For the text-containing cell, return its midpoint in [x, y] coordinate format. 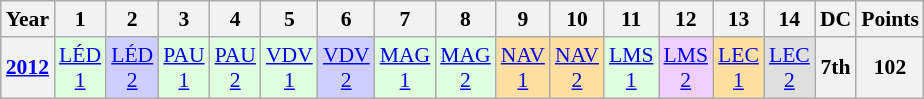
LMS1 [632, 68]
4 [236, 19]
LEC1 [738, 68]
PAU2 [236, 68]
3 [184, 19]
VDV1 [290, 68]
LMS2 [686, 68]
10 [577, 19]
102 [890, 68]
14 [790, 19]
LEC2 [790, 68]
Year [28, 19]
MAG1 [406, 68]
MAG2 [466, 68]
Points [890, 19]
LÉD1 [80, 68]
6 [346, 19]
1 [80, 19]
12 [686, 19]
11 [632, 19]
DC [836, 19]
8 [466, 19]
LÉD2 [132, 68]
9 [523, 19]
2 [132, 19]
PAU1 [184, 68]
NAV1 [523, 68]
NAV2 [577, 68]
13 [738, 19]
7 [406, 19]
2012 [28, 68]
VDV2 [346, 68]
5 [290, 19]
7th [836, 68]
